Output the (x, y) coordinate of the center of the cell containing the given text.  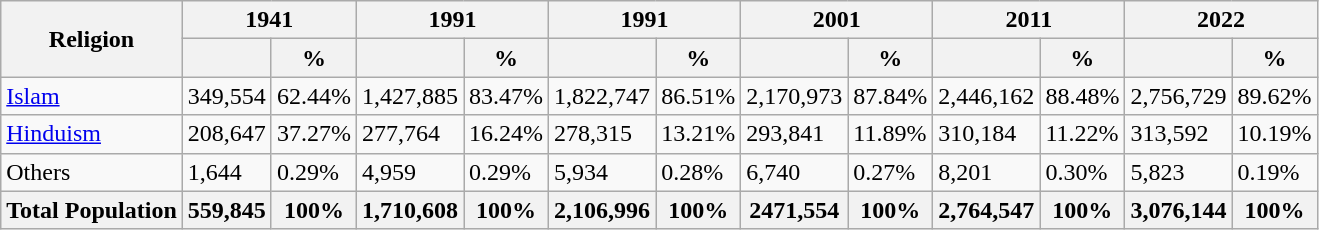
2011 (1029, 20)
0.27% (890, 172)
86.51% (698, 96)
2,170,973 (794, 96)
88.48% (1082, 96)
2022 (1221, 20)
277,764 (410, 134)
5,934 (602, 172)
Others (92, 172)
310,184 (986, 134)
62.44% (314, 96)
11.89% (890, 134)
559,845 (226, 210)
11.22% (1082, 134)
13.21% (698, 134)
Religion (92, 39)
0.30% (1082, 172)
1,644 (226, 172)
3,076,144 (1178, 210)
1941 (269, 20)
1,427,885 (410, 96)
8,201 (986, 172)
208,647 (226, 134)
6,740 (794, 172)
16.24% (506, 134)
313,592 (1178, 134)
1,822,747 (602, 96)
2,106,996 (602, 210)
4,959 (410, 172)
Hinduism (92, 134)
2,764,547 (986, 210)
Total Population (92, 210)
278,315 (602, 134)
293,841 (794, 134)
2471,554 (794, 210)
83.47% (506, 96)
37.27% (314, 134)
5,823 (1178, 172)
10.19% (1274, 134)
87.84% (890, 96)
1,710,608 (410, 210)
89.62% (1274, 96)
2,446,162 (986, 96)
Islam (92, 96)
0.28% (698, 172)
2001 (837, 20)
349,554 (226, 96)
0.19% (1274, 172)
2,756,729 (1178, 96)
